Search for the cell housing the specified text and yield its [x, y] center coordinate. 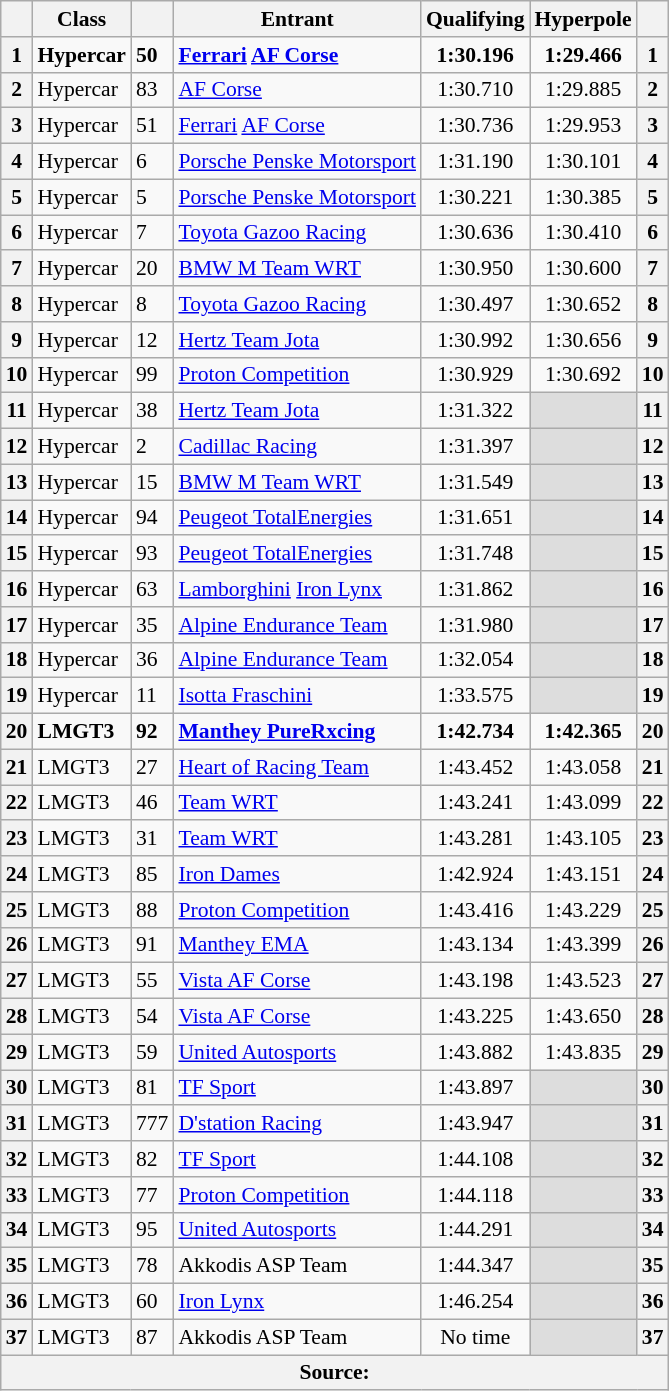
1:43.241 [475, 803]
1:43.882 [475, 1052]
91 [152, 945]
1:43.058 [584, 767]
59 [152, 1052]
1:30.992 [475, 340]
60 [152, 1302]
1:30.929 [475, 375]
1:44.108 [475, 1159]
1:30.656 [584, 340]
77 [152, 1195]
1:31.980 [475, 625]
Manthey PureRxcing [297, 732]
94 [152, 518]
1:43.151 [584, 874]
1:30.101 [584, 162]
Manthey EMA [297, 945]
1:43.198 [475, 981]
1:30.497 [475, 304]
1:43.281 [475, 839]
82 [152, 1159]
99 [152, 375]
1:31.748 [475, 554]
1:43.134 [475, 945]
1:43.229 [584, 910]
1:42.924 [475, 874]
1:43.650 [584, 1017]
1:44.347 [475, 1266]
Entrant [297, 19]
1:30.196 [475, 55]
Hyperpole [584, 19]
87 [152, 1337]
1:43.225 [475, 1017]
38 [152, 411]
AF Corse [297, 90]
55 [152, 981]
92 [152, 732]
1:31.862 [475, 589]
1:31.190 [475, 162]
1:43.452 [475, 767]
Isotta Fraschini [297, 696]
1:42.734 [475, 732]
1:31.651 [475, 518]
1:33.575 [475, 696]
54 [152, 1017]
1:30.950 [475, 269]
85 [152, 874]
Class [81, 19]
1:30.600 [584, 269]
1:31.322 [475, 411]
1:30.385 [584, 197]
46 [152, 803]
777 [152, 1124]
63 [152, 589]
1:29.953 [584, 126]
D'station Racing [297, 1124]
Iron Lynx [297, 1302]
1:32.054 [475, 660]
50 [152, 55]
1:30.410 [584, 233]
1:29.885 [584, 90]
Lamborghini Iron Lynx [297, 589]
81 [152, 1088]
1:30.692 [584, 375]
51 [152, 126]
1:43.416 [475, 910]
1:43.947 [475, 1124]
1:30.221 [475, 197]
83 [152, 90]
1:42.365 [584, 732]
Source: [335, 1373]
78 [152, 1266]
1:30.710 [475, 90]
Qualifying [475, 19]
1:44.118 [475, 1195]
1:30.736 [475, 126]
1:46.254 [475, 1302]
88 [152, 910]
93 [152, 554]
1:44.291 [475, 1230]
Cadillac Racing [297, 447]
Iron Dames [297, 874]
1:31.549 [475, 482]
1:31.397 [475, 447]
1:30.636 [475, 233]
95 [152, 1230]
1:30.652 [584, 304]
1:43.099 [584, 803]
1:43.835 [584, 1052]
Heart of Racing Team [297, 767]
1:29.466 [584, 55]
1:43.523 [584, 981]
No time [475, 1337]
1:43.399 [584, 945]
1:43.105 [584, 839]
1:43.897 [475, 1088]
